Provide the (X, Y) coordinate of the cell's center where the given text is located.  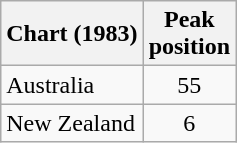
New Zealand (72, 123)
Australia (72, 85)
Chart (1983) (72, 34)
Peakposition (189, 34)
6 (189, 123)
55 (189, 85)
